From the cell containing the given text, extract its center point as (x, y) coordinate. 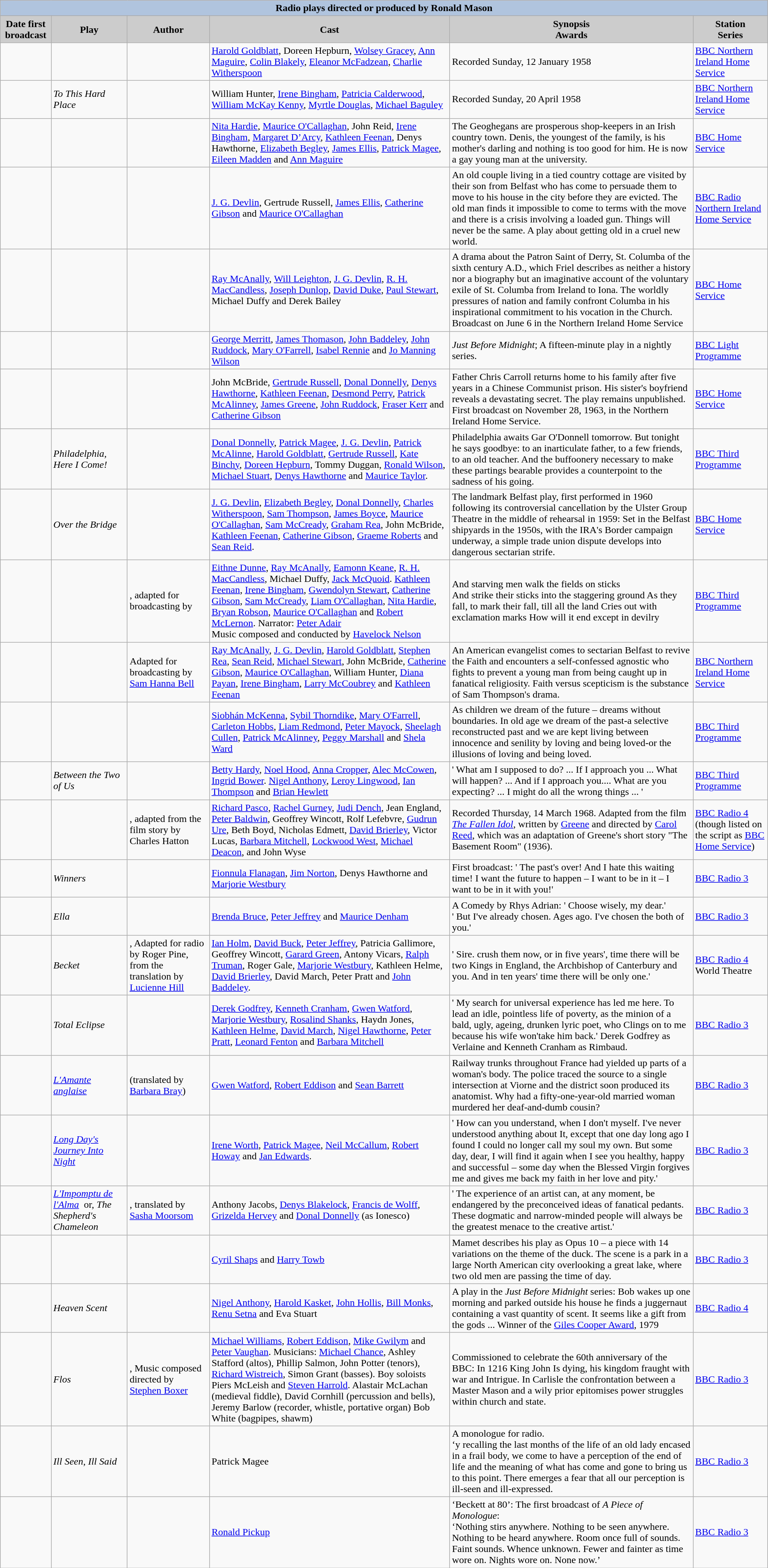
Flos (89, 1379)
Total Eclipse (89, 1025)
Ella (89, 916)
Ill Seen, Ill Said (89, 1461)
A Comedy by Rhys Adrian: ' Choose wisely, my dear.'' But I've already chosen. Ages ago. I've chosen the both of you.' (571, 916)
First broadcast: ' The past's over! And I hate this waiting time! I want the future to happen – I want to be in it – I want to be in it with you!' (571, 879)
StationSeries (730, 30)
Between the Two of Us (89, 781)
Recorded Sunday, 12 January 1958 (571, 62)
Patrick Magee (329, 1461)
Heaven Scent (89, 1308)
BBC RadioNorthern Ireland Home Service (730, 208)
William Hunter, Irene Bingham, Patricia Calderwood, William McKay Kenny, Myrtle Douglas, Michael Baguley (329, 99)
To This Hard Place (89, 99)
SynopsisAwards (571, 30)
Radio plays directed or produced by Ronald Mason (384, 8)
Ronald Pickup (329, 1532)
BBC Light Programme (730, 350)
Date first broadcast (26, 30)
, adapted for broadcasting by (168, 601)
George Merritt, James Thomason, John Baddeley, John Ruddock, Mary O'Farrell, Isabel Rennie and Jo Manning Wilson (329, 350)
, Adapted for radio by Roger Pine, from the translation by Lucienne Hill (168, 965)
J. G. Devlin, Gertrude Russell, James Ellis, Catherine Gibson and Maurice O'Callaghan (329, 208)
Irene Worth, Patrick Magee, Neil McCallum, Robert Howay and Jan Edwards. (329, 1151)
(translated by Barbara Bray) (168, 1085)
Betty Hardy, Noel Hood, Anna Cropper, Alec McCowen, Ingrid Bower. Nigel Anthony, Leroy Lingwood, Ian Thompson and Brian Hewlett (329, 781)
Cyril Shaps and Harry Towb (329, 1259)
Over the Bridge (89, 524)
L'Impomptu de l'Alma or, The Shepherd's Chameleon (89, 1211)
Play (89, 30)
Author (168, 30)
BBC Radio 4 (though listed on the script as BBC Home Service) (730, 830)
L'Amante anglaise (89, 1085)
Cast (329, 30)
, Music composed directed by Stephen Boxer (168, 1379)
Winners (89, 879)
Becket (89, 965)
Philadelphia, Here I Come! (89, 459)
, adapted from the film story by Charles Hatton (168, 830)
Fionnula Flanagan, Jim Norton, Denys Hawthorne and Marjorie Westbury (329, 879)
Long Day's Journey Into Night (89, 1151)
Adapted for broadcasting by Sam Hanna Bell (168, 672)
Nigel Anthony, Harold Kasket, John Hollis, Bill Monks, Renu Setna and Eva Stuart (329, 1308)
Anthony Jacobs, Denys Blakelock, Francis de Wolff, Grizelda Hervey and Donal Donnelly (as Ionesco) (329, 1211)
BBC Radio 4World Theatre (730, 965)
Recorded Sunday, 20 April 1958 (571, 99)
BBC Radio 4 (730, 1308)
Harold Goldblatt, Doreen Hepburn, Wolsey Gracey, Ann Maguire, Colin Blakely, Eleanor McFadzean, Charlie Witherspoon (329, 62)
Gwen Watford, Robert Eddison and Sean Barrett (329, 1085)
Ray McAnally, Will Leighton, J. G. Devlin, R. H. MacCandless, Joseph Dunlop, David Duke, Paul Stewart, Michael Duffy and Derek Bailey (329, 290)
Brenda Bruce, Peter Jeffrey and Maurice Denham (329, 916)
, translated by Sasha Moorsom (168, 1211)
Just Before Midnight; A fifteen-minute play in a nightly series. (571, 350)
